Pinpoint the cell where the given text exists, returning its (x, y) midpoint coordinate. 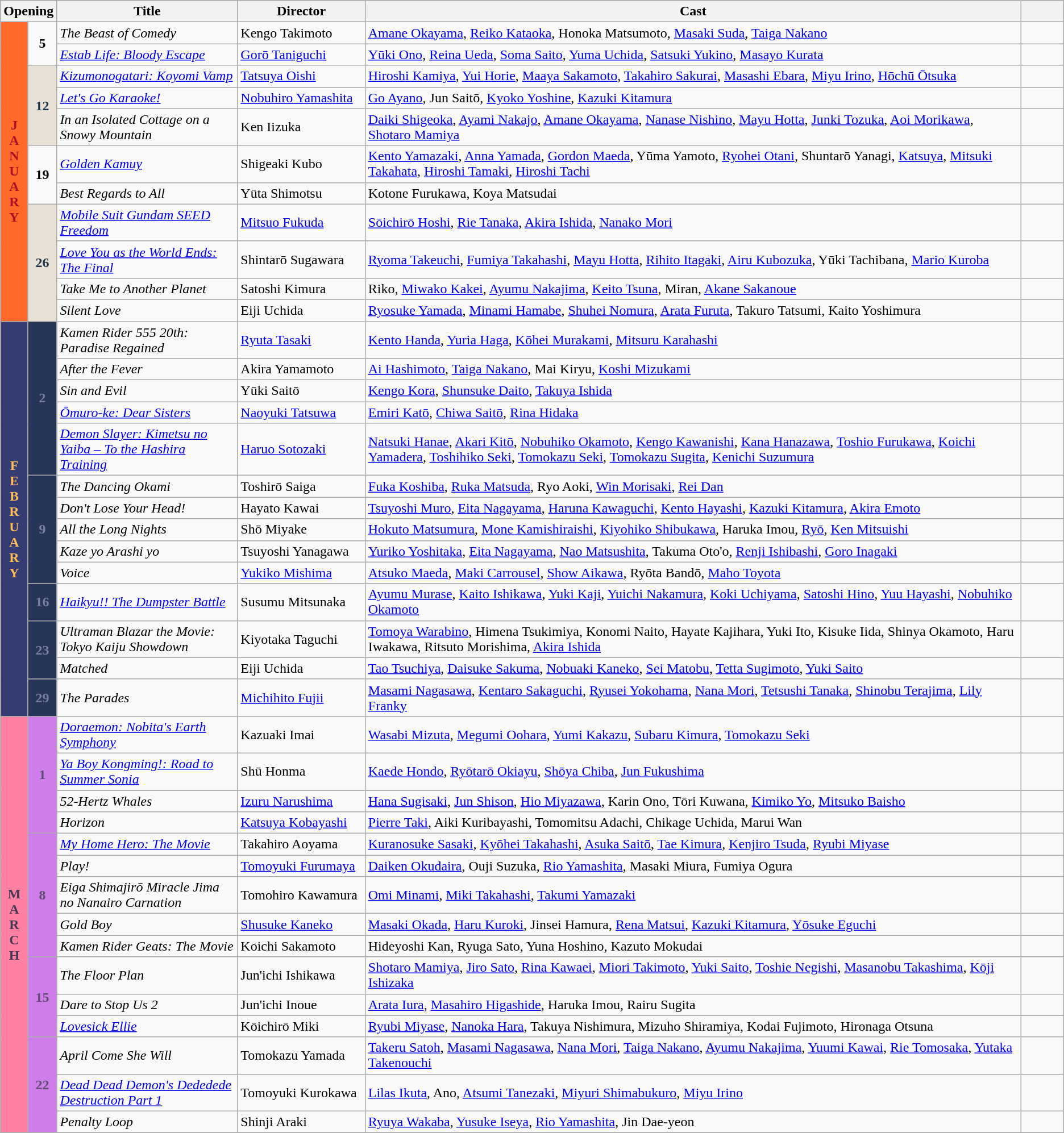
Ryuya Wakaba, Yusuke Iseya, Rio Yamashita, Jin Dae-yeon (693, 1122)
Kizumonogatari: Koyomi Vamp (147, 76)
2 (42, 399)
Toshirō Saiga (301, 486)
Tomoyuki Furumaya (301, 866)
5 (42, 44)
16 (42, 602)
Shō Miyake (301, 530)
1 (42, 774)
22 (42, 1085)
52-Hertz Whales (147, 801)
Jun'ichi Ishikawa (301, 975)
Tomoyuki Kurokawa (301, 1092)
Kuranosuke Sasaki, Kyōhei Takahashi, Asuka Saitō, Tae Kimura, Kenjiro Tsuda, Ryubi Miyase (693, 844)
Hayato Kawai (301, 508)
Kazuaki Imai (301, 734)
Akira Yamamoto (301, 369)
Demon Slayer: Kimetsu no Yaiba – To the Hashira Training (147, 449)
Kamen Rider Geats: The Movie (147, 946)
Takeru Satoh, Masami Nagasawa, Nana Mori, Taiga Nakano, Ayumu Nakajima, Yuumi Kawai, Rie Tomosaka, Yutaka Takenouchi (693, 1056)
Kento Handa, Yuria Haga, Kōhei Murakami, Mitsuru Karahashi (693, 340)
Ōmuro-ke: Dear Sisters (147, 413)
The Beast of Comedy (147, 33)
Go Ayano, Jun Saitō, Kyoko Yoshine, Kazuki Kitamura (693, 98)
Tomohiro Kawamura (301, 895)
JANUARY (15, 172)
Eiga Shimajirō Miracle Jima no Nanairo Carnation (147, 895)
9 (42, 530)
Kaze yo Arashi yo (147, 551)
Play! (147, 866)
Dare to Stop Us 2 (147, 1005)
Naoyuki Tatsuwa (301, 413)
Omi Minami, Miki Takahashi, Takumi Yamazaki (693, 895)
Yūki Ono, Reina Ueda, Soma Saito, Yuma Uchida, Satsuki Yukino, Masayo Kurata (693, 55)
Ai Hashimoto, Taiga Nakano, Mai Kiryu, Koshi Mizukami (693, 369)
Lovesick Ellie (147, 1026)
Kiyotaka Taguchi (301, 639)
Shinji Araki (301, 1122)
The Dancing Okami (147, 486)
Daiken Okudaira, Ouji Suzuka, Rio Yamashita, Masaki Miura, Fumiya Ogura (693, 866)
Sin and Evil (147, 391)
Ya Boy Kongming!: Road to Summer Sonia (147, 772)
Silent Love (147, 310)
Kotone Furukawa, Koya Matsudai (693, 193)
Shigeaki Kubo (301, 164)
Golden Kamuy (147, 164)
Cast (693, 11)
MARCH (15, 924)
The Floor Plan (147, 975)
Riko, Miwako Kakei, Ayumu Nakajima, Keito Tsuna, Miran, Akane Sakanoue (693, 289)
Tao Tsuchiya, Daisuke Sakuma, Nobuaki Kaneko, Sei Matobu, Tetta Sugimoto, Yuki Saito (693, 668)
Title (147, 11)
Ken Iizuka (301, 127)
Fuka Koshiba, Ruka Matsuda, Ryo Aoki, Win Morisaki, Rei Dan (693, 486)
Penalty Loop (147, 1122)
15 (42, 997)
Yūki Saitō (301, 391)
Hideyoshi Kan, Ryuga Sato, Yuna Hoshino, Kazuto Mokudai (693, 946)
The Parades (147, 698)
Haikyu!! The Dumpster Battle (147, 602)
Voice (147, 573)
Kaede Hondo, Ryōtarō Okiayu, Shōya Chiba, Jun Fukushima (693, 772)
Dead Dead Demon's Dededede Destruction Part 1 (147, 1092)
Daiki Shigeoka, Ayami Nakajo, Amane Okayama, Nanase Nishino, Mayu Hotta, Junki Tozuka, Aoi Morikawa, Shotaro Mamiya (693, 127)
Best Regards to All (147, 193)
In an Isolated Cottage on a Snowy Mountain (147, 127)
Hokuto Matsumura, Mone Kamishiraishi, Kiyohiko Shibukawa, Haruka Imou, Ryō, Ken Mitsuishi (693, 530)
Michihito Fujii (301, 698)
26 (42, 263)
Opening (28, 11)
My Home Hero: The Movie (147, 844)
Shū Honma (301, 772)
Nobuhiro Yamashita (301, 98)
Atsuko Maeda, Maki Carrousel, Show Aikawa, Ryōta Bandō, Maho Toyota (693, 573)
19 (42, 175)
Kamen Rider 555 20th: Paradise Regained (147, 340)
Susumu Mitsunaka (301, 602)
Jun'ichi Inoue (301, 1005)
Kengo Takimoto (301, 33)
Sōichirō Hoshi, Rie Tanaka, Akira Ishida, Nanako Mori (693, 223)
After the Fever (147, 369)
Wasabi Mizuta, Megumi Oohara, Yumi Kakazu, Subaru Kimura, Tomokazu Seki (693, 734)
All the Long Nights (147, 530)
Tsuyoshi Muro, Eita Nagayama, Haruna Kawaguchi, Kento Hayashi, Kazuki Kitamura, Akira Emoto (693, 508)
FEBRUARY (15, 519)
Shusuke Kaneko (301, 924)
Don't Lose Your Head! (147, 508)
Ayumu Murase, Kaito Ishikawa, Yuki Kaji, Yuichi Nakamura, Koki Uchiyama, Satoshi Hino, Yuu Hayashi, Nobuhiko Okamoto (693, 602)
23 (42, 650)
Shotaro Mamiya, Jiro Sato, Rina Kawaei, Miori Takimoto, Yuki Saito, Toshie Negishi, Masanobu Takashima, Kōji Ishizaka (693, 975)
Hana Sugisaki, Jun Shison, Hio Miyazawa, Karin Ono, Tōri Kuwana, Kimiko Yo, Mitsuko Baisho (693, 801)
Ryosuke Yamada, Minami Hamabe, Shuhei Nomura, Arata Furuta, Takuro Tatsumi, Kaito Yoshimura (693, 310)
Matched (147, 668)
Ultraman Blazar the Movie: Tokyo Kaiju Showdown (147, 639)
Horizon (147, 823)
Gorō Taniguchi (301, 55)
Estab Life: Bloody Escape (147, 55)
Tatsuya Oishi (301, 76)
Tsuyoshi Yanagawa (301, 551)
Satoshi Kimura (301, 289)
Emiri Katō, Chiwa Saitō, Rina Hidaka (693, 413)
Kento Yamazaki, Anna Yamada, Gordon Maeda, Yūma Yamoto, Ryohei Otani, Shuntarō Yanagi, Katsuya, Mitsuki Takahata, Hiroshi Tamaki, Hiroshi Tachi (693, 164)
Arata Iura, Masahiro Higashide, Haruka Imou, Rairu Sugita (693, 1005)
Katsuya Kobayashi (301, 823)
April Come She Will (147, 1056)
Pierre Taki, Aiki Kuribayashi, Tomomitsu Adachi, Chikage Uchida, Marui Wan (693, 823)
Director (301, 11)
Shintarō Sugawara (301, 259)
Lilas Ikuta, Ano, Atsumi Tanezaki, Miyuri Shimabukuro, Miyu Irino (693, 1092)
Take Me to Another Planet (147, 289)
Love You as the World Ends: The Final (147, 259)
Let's Go Karaoke! (147, 98)
Gold Boy (147, 924)
Mitsuo Fukuda (301, 223)
Masami Nagasawa, Kentaro Sakaguchi, Ryusei Yokohama, Nana Mori, Tetsushi Tanaka, Shinobu Terajima, Lily Franky (693, 698)
Kengo Kora, Shunsuke Daito, Takuya Ishida (693, 391)
Hiroshi Kamiya, Yui Horie, Maaya Sakamoto, Takahiro Sakurai, Masashi Ebara, Miyu Irino, Hōchū Ōtsuka (693, 76)
Mobile Suit Gundam SEED Freedom (147, 223)
29 (42, 698)
Yūta Shimotsu (301, 193)
Yuriko Yoshitaka, Eita Nagayama, Nao Matsushita, Takuma Oto'o, Renji Ishibashi, Goro Inagaki (693, 551)
Yukiko Mishima (301, 573)
Doraemon: Nobita's Earth Symphony (147, 734)
Kōichirō Miki (301, 1026)
12 (42, 106)
8 (42, 895)
Tomokazu Yamada (301, 1056)
Takahiro Aoyama (301, 844)
Ryoma Takeuchi, Fumiya Takahashi, Mayu Hotta, Rihito Itagaki, Airu Kubozuka, Yūki Tachibana, Mario Kuroba (693, 259)
Haruo Sotozaki (301, 449)
Ryubi Miyase, Nanoka Hara, Takuya Nishimura, Mizuho Shiramiya, Kodai Fujimoto, Hironaga Otsuna (693, 1026)
Koichi Sakamoto (301, 946)
Masaki Okada, Haru Kuroki, Jinsei Hamura, Rena Matsui, Kazuki Kitamura, Yōsuke Eguchi (693, 924)
Izuru Narushima (301, 801)
Ryuta Tasaki (301, 340)
Amane Okayama, Reiko Kataoka, Honoka Matsumoto, Masaki Suda, Taiga Nakano (693, 33)
